From the cell containing the given text, extract its center point as [x, y] coordinate. 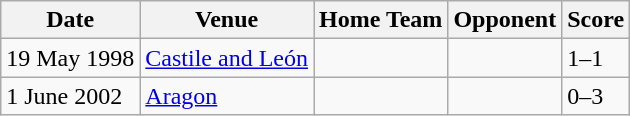
Home Team [381, 20]
Date [70, 20]
19 May 1998 [70, 58]
Score [596, 20]
Venue [227, 20]
Aragon [227, 96]
1 June 2002 [70, 96]
Castile and León [227, 58]
1–1 [596, 58]
0–3 [596, 96]
Opponent [505, 20]
